Extract the (X, Y) coordinate from the center of the cell holding the provided text.  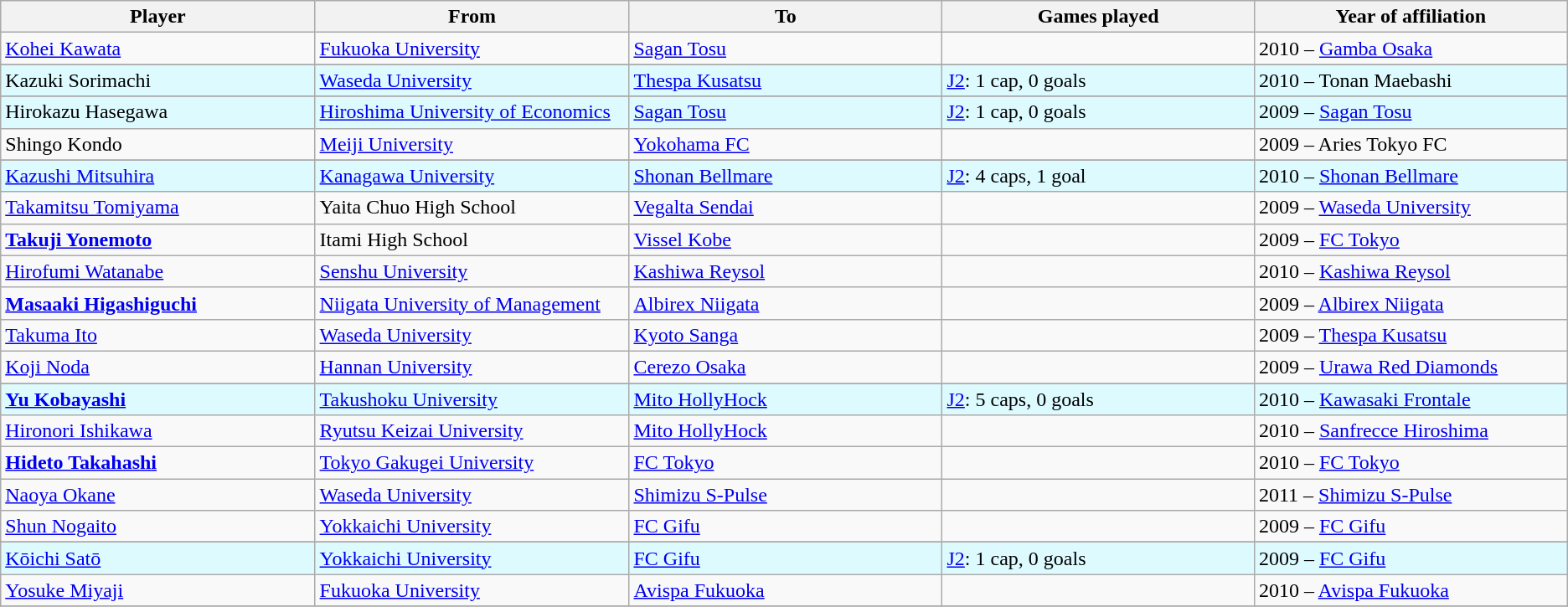
Yu Kobayashi (157, 399)
Shonan Bellmare (786, 176)
From (472, 17)
Meiji University (472, 144)
Avispa Fukuoka (786, 590)
Takuji Yonemoto (157, 239)
FC Tokyo (786, 463)
Kashiwa Reysol (786, 271)
Kyoto Sanga (786, 335)
Tokyo Gakugei University (472, 463)
Takushoku University (472, 399)
Koji Noda (157, 367)
Hironori Ishikawa (157, 431)
Hiroshima University of Economics (472, 112)
2010 – Avispa Fukuoka (1411, 590)
2011 – Shimizu S-Pulse (1411, 495)
Albirex Niigata (786, 303)
Year of affiliation (1411, 17)
Itami High School (472, 239)
Takuma Ito (157, 335)
2010 – Tonan Maebashi (1411, 80)
Yaita Chuo High School (472, 208)
J2: 4 caps, 1 goal (1098, 176)
Kazuki Sorimachi (157, 80)
2010 – Kawasaki Frontale (1411, 399)
Kanagawa University (472, 176)
2009 – Albirex Niigata (1411, 303)
Kazushi Mitsuhira (157, 176)
Vegalta Sendai (786, 208)
Hideto Takahashi (157, 463)
Vissel Kobe (786, 239)
2010 – Gamba Osaka (1411, 49)
2010 – FC Tokyo (1411, 463)
Shingo Kondo (157, 144)
Ryutsu Keizai University (472, 431)
J2: 5 caps, 0 goals (1098, 399)
2010 – Kashiwa Reysol (1411, 271)
2009 – FC Tokyo (1411, 239)
Kōichi Satō (157, 558)
Yosuke Miyaji (157, 590)
2010 – Sanfrecce Hiroshima (1411, 431)
Naoya Okane (157, 495)
Senshu University (472, 271)
Hirofumi Watanabe (157, 271)
2010 – Shonan Bellmare (1411, 176)
Cerezo Osaka (786, 367)
Niigata University of Management (472, 303)
2009 – Urawa Red Diamonds (1411, 367)
Yokohama FC (786, 144)
Hirokazu Hasegawa (157, 112)
Masaaki Higashiguchi (157, 303)
2009 – Waseda University (1411, 208)
Thespa Kusatsu (786, 80)
To (786, 17)
Hannan University (472, 367)
Kohei Kawata (157, 49)
Takamitsu Tomiyama (157, 208)
2009 – Sagan Tosu (1411, 112)
2009 – Thespa Kusatsu (1411, 335)
Player (157, 17)
Games played (1098, 17)
Shun Nogaito (157, 527)
Shimizu S-Pulse (786, 495)
2009 – Aries Tokyo FC (1411, 144)
